Find where the given text appears and provide that cell's center as (X, Y) coordinate. 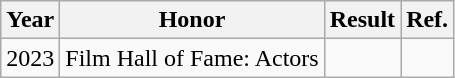
Honor (192, 20)
Result (362, 20)
2023 (30, 58)
Ref. (428, 20)
Year (30, 20)
Film Hall of Fame: Actors (192, 58)
